Search for the cell housing the specified text and yield its (x, y) center coordinate. 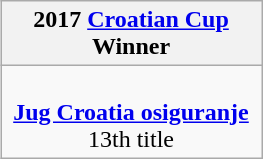
2017 Croatian CupWinner (130, 34)
Jug Croatia osiguranje13th title (130, 112)
